Return (X, Y) of the center of cell containing provided text 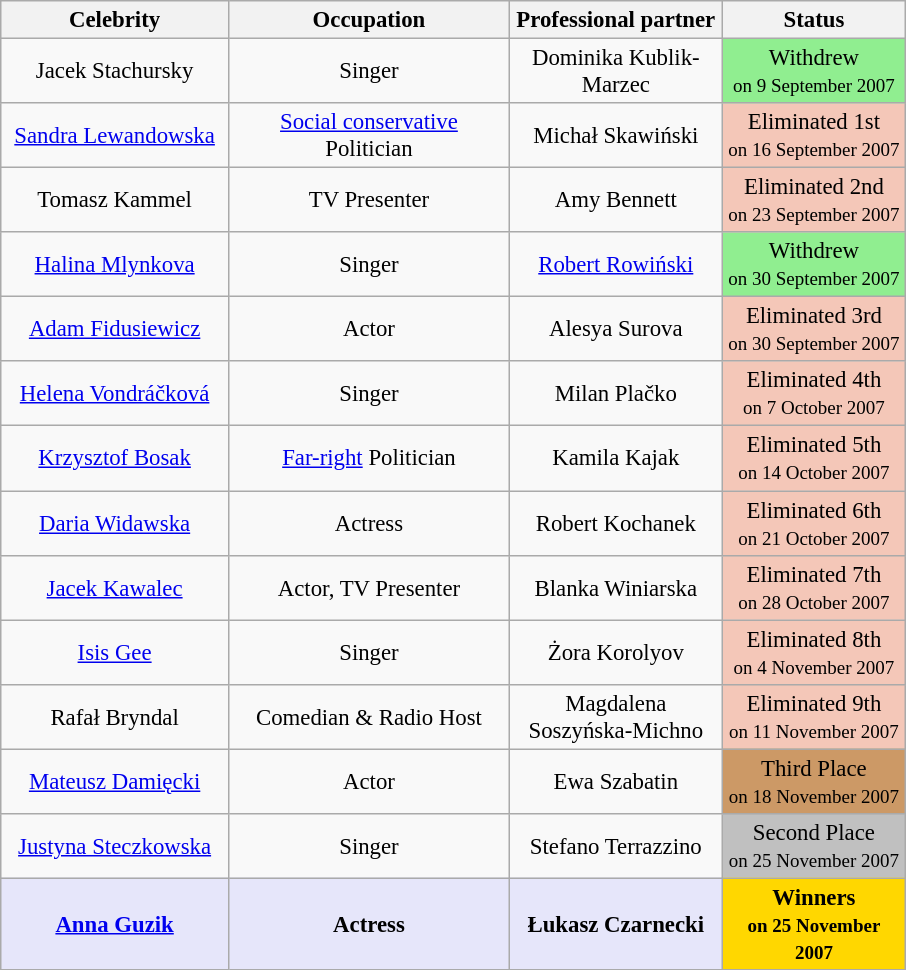
Robert Rowiński (616, 264)
Milan Plačko (616, 394)
Eliminated 3rdon 30 September 2007 (814, 330)
Daria Widawska (115, 522)
Withdrewon 9 September 2007 (814, 70)
Third Placeon 18 November 2007 (814, 782)
Jacek Kawalec (115, 588)
Eliminated 5thon 14 October 2007 (814, 458)
Ewa Szabatin (616, 782)
Justyna Steczkowska (115, 846)
Occupation (370, 20)
Blanka Winiarska (616, 588)
Eliminated 9thon 11 November 2007 (814, 716)
Celebrity (115, 20)
Mateusz Damięcki (115, 782)
Sandra Lewandowska (115, 136)
Jacek Stachursky (115, 70)
Amy Bennett (616, 200)
Krzysztof Bosak (115, 458)
Helena Vondráčková (115, 394)
Adam Fidusiewicz (115, 330)
Eliminated 2ndon 23 September 2007 (814, 200)
TV Presenter (370, 200)
Halina Mlynkova (115, 264)
Rafał Bryndal (115, 716)
Winnerson 25 November 2007 (814, 924)
Second Placeon 25 November 2007 (814, 846)
Professional partner (616, 20)
Tomasz Kammel (115, 200)
Comedian & Radio Host (370, 716)
Withdrewon 30 September 2007 (814, 264)
Actor, TV Presenter (370, 588)
Isis Gee (115, 652)
Eliminated 1ston 16 September 2007 (814, 136)
Eliminated 8thon 4 November 2007 (814, 652)
Status (814, 20)
Eliminated 7thon 28 October 2007 (814, 588)
Alesya Surova (616, 330)
Michał Skawiński (616, 136)
Magdalena Soszyńska-Michno (616, 716)
Far-right Politician (370, 458)
Łukasz Czarnecki (616, 924)
Dominika Kublik-Marzec (616, 70)
Stefano Terrazzino (616, 846)
Anna Guzik (115, 924)
Robert Kochanek (616, 522)
Eliminated 4thon 7 October 2007 (814, 394)
Social conservative Politician (370, 136)
Kamila Kajak (616, 458)
Eliminated 6thon 21 October 2007 (814, 522)
Żora Korolyov (616, 652)
